Return [X, Y] of the center of cell containing provided text 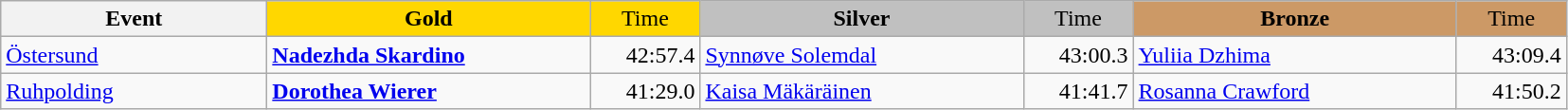
43:00.3 [1078, 55]
Östersund [135, 55]
43:09.4 [1511, 55]
Synnøve Solemdal [862, 55]
Gold [428, 19]
Event [135, 19]
41:50.2 [1511, 91]
Rosanna Crawford [1294, 91]
Bronze [1294, 19]
42:57.4 [645, 55]
Silver [862, 19]
Nadezhda Skardino [428, 55]
41:41.7 [1078, 91]
Kaisa Mäkäräinen [862, 91]
Ruhpolding [135, 91]
Dorothea Wierer [428, 91]
41:29.0 [645, 91]
Yuliia Dzhima [1294, 55]
